Identify which cell holds the provided text, then report its (x, y) central coordinate. 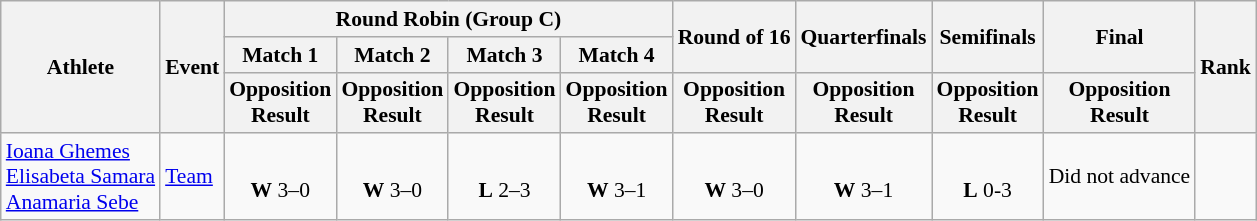
Match 4 (617, 55)
Athlete (80, 67)
L 2–3 (504, 178)
Round Robin (Group C) (448, 19)
Match 1 (280, 55)
Round of 16 (734, 36)
L 0-3 (988, 178)
Ioana GhemesElisabeta SamaraAnamaria Sebe (80, 178)
Rank (1226, 67)
Did not advance (1120, 178)
Match 2 (392, 55)
Final (1120, 36)
Semifinals (988, 36)
Team (192, 178)
Event (192, 67)
Quarterfinals (864, 36)
Match 3 (504, 55)
